Find where the given text appears and provide that cell's center as (x, y) coordinate. 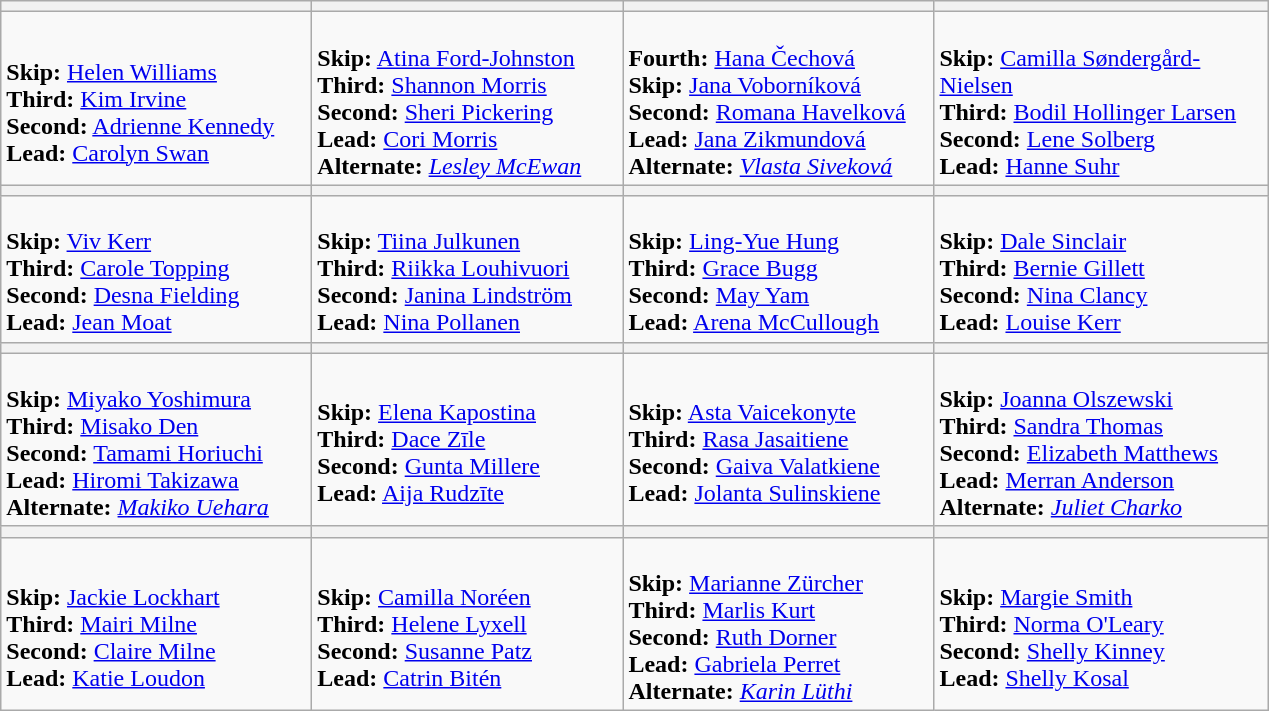
Skip: Camilla Noréen Third: Helene Lyxell Second: Susanne Patz Lead: Catrin Bitén (468, 624)
Skip: Jackie Lockhart Third: Mairi Milne Second: Claire Milne Lead: Katie Loudon (156, 624)
Skip: Atina Ford-Johnston Third: Shannon Morris Second: Sheri Pickering Lead: Cori Morris Alternate: Lesley McEwan (468, 98)
Skip: Helen Williams Third: Kim Irvine Second: Adrienne Kennedy Lead: Carolyn Swan (156, 98)
Skip: Margie Smith Third: Norma O'Leary Second: Shelly Kinney Lead: Shelly Kosal (1101, 624)
Skip: Marianne Zürcher Third: Marlis Kurt Second: Ruth Dorner Lead: Gabriela Perret Alternate: Karin Lüthi (778, 624)
Skip: Viv Kerr Third: Carole Topping Second: Desna Fielding Lead: Jean Moat (156, 269)
Fourth: Hana Čechová Skip: Jana Voborníková Second: Romana Havelková Lead: Jana Zikmundová Alternate: Vlasta Siveková (778, 98)
Skip: Dale Sinclair Third: Bernie Gillett Second: Nina Clancy Lead: Louise Kerr (1101, 269)
Skip: Ling-Yue Hung Third: Grace Bugg Second: May Yam Lead: Arena McCullough (778, 269)
Skip: Elena Kapostina Third: Dace Zīle Second: Gunta Millere Lead: Aija Rudzīte (468, 440)
Skip: Miyako Yoshimura Third: Misako Den Second: Tamami Horiuchi Lead: Hiromi Takizawa Alternate: Makiko Uehara (156, 440)
Skip: Joanna Olszewski Third: Sandra Thomas Second: Elizabeth Matthews Lead: Merran Anderson Alternate: Juliet Charko (1101, 440)
Skip: Camilla Søndergård-Nielsen Third: Bodil Hollinger Larsen Second: Lene Solberg Lead: Hanne Suhr (1101, 98)
Skip: Tiina Julkunen Third: Riikka Louhivuori Second: Janina Lindström Lead: Nina Pollanen (468, 269)
Skip: Asta Vaicekonyte Third: Rasa Jasaitiene Second: Gaiva Valatkiene Lead: Jolanta Sulinskiene (778, 440)
